Provide the [x, y] coordinate of the cell's center where the given text is located.  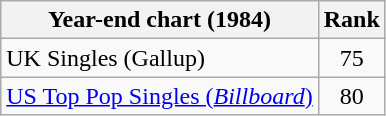
US Top Pop Singles (Billboard) [160, 96]
Rank [352, 20]
80 [352, 96]
Year-end chart (1984) [160, 20]
UK Singles (Gallup) [160, 58]
75 [352, 58]
